Return the [X, Y] coordinate for the center point of the cell that contains the specified text.  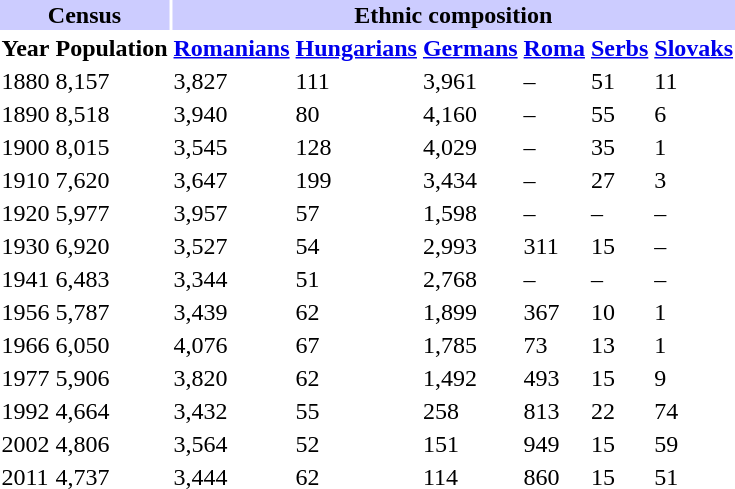
1,785 [470, 345]
7,620 [112, 180]
258 [470, 411]
3,564 [232, 444]
1,899 [470, 312]
1,492 [470, 378]
1930 [26, 246]
13 [619, 345]
Slovaks [694, 48]
311 [554, 246]
Germans [470, 48]
3,647 [232, 180]
3,434 [470, 180]
59 [694, 444]
80 [356, 114]
4,160 [470, 114]
111 [356, 81]
8,518 [112, 114]
74 [694, 411]
Population [112, 48]
6,920 [112, 246]
54 [356, 246]
4,806 [112, 444]
Hungarians [356, 48]
3,820 [232, 378]
3 [694, 180]
949 [554, 444]
3,957 [232, 213]
1890 [26, 114]
67 [356, 345]
493 [554, 378]
1977 [26, 378]
5,906 [112, 378]
6,483 [112, 279]
27 [619, 180]
1956 [26, 312]
73 [554, 345]
3,439 [232, 312]
3,344 [232, 279]
Census [84, 15]
151 [470, 444]
8,015 [112, 147]
3,961 [470, 81]
6 [694, 114]
6,050 [112, 345]
4,664 [112, 411]
1920 [26, 213]
3,545 [232, 147]
1910 [26, 180]
3,527 [232, 246]
3,940 [232, 114]
1941 [26, 279]
8,157 [112, 81]
3,827 [232, 81]
813 [554, 411]
Roma [554, 48]
2002 [26, 444]
Romanians [232, 48]
1880 [26, 81]
Ethnic composition [453, 15]
1966 [26, 345]
52 [356, 444]
Year [26, 48]
10 [619, 312]
1992 [26, 411]
367 [554, 312]
11 [694, 81]
4,029 [470, 147]
57 [356, 213]
9 [694, 378]
2,993 [470, 246]
4,076 [232, 345]
22 [619, 411]
2,768 [470, 279]
35 [619, 147]
199 [356, 180]
Serbs [619, 48]
128 [356, 147]
5,977 [112, 213]
1,598 [470, 213]
5,787 [112, 312]
3,432 [232, 411]
1900 [26, 147]
